Scan for the cell matching the given text and deliver its [x, y] coordinate at center. 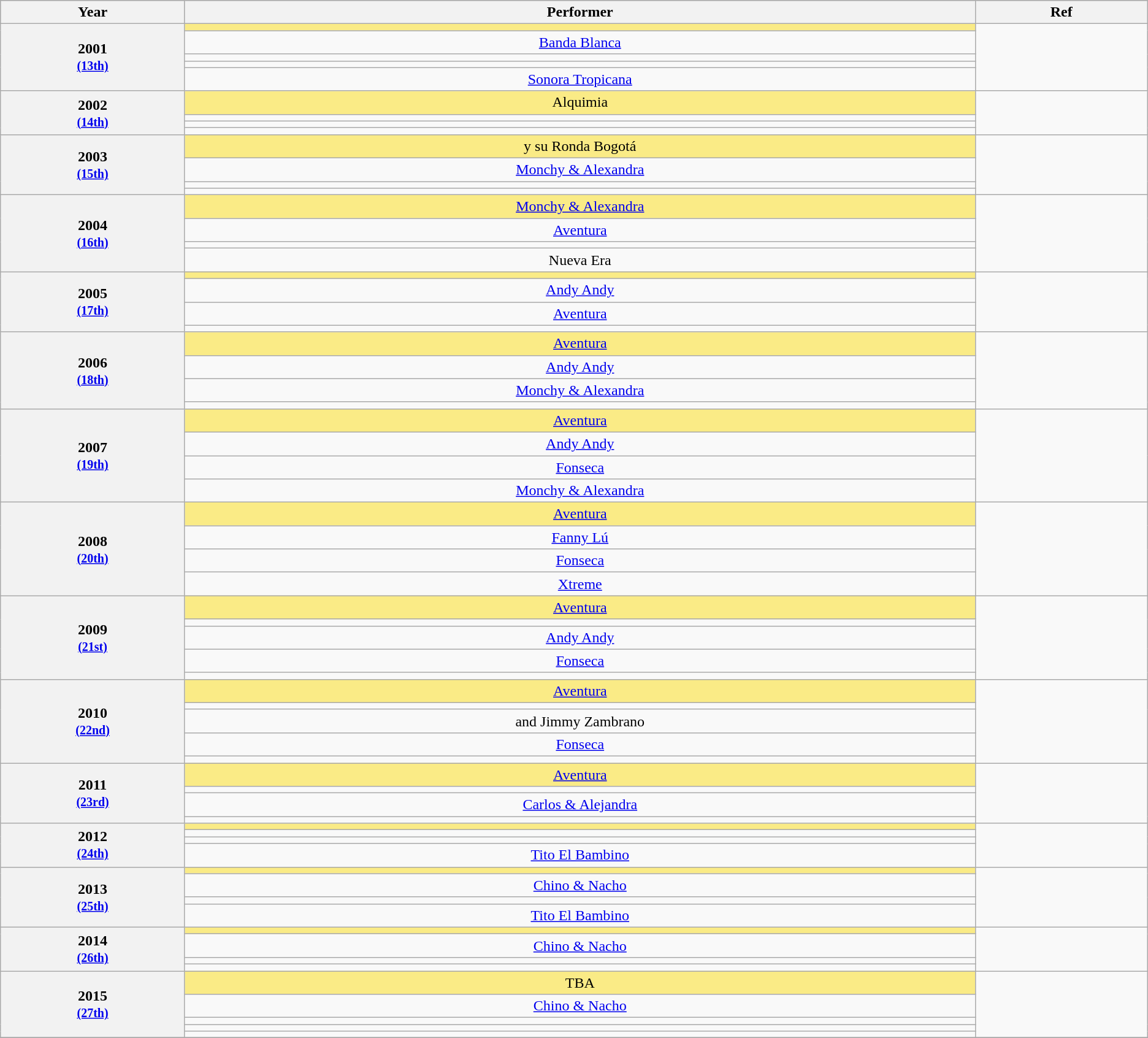
Fanny Lú [580, 537]
2003 (15th) [93, 164]
2007 (19th) [93, 455]
2004 (16th) [93, 233]
Carlos & Alejandra [580, 805]
Nueva Era [580, 260]
2001 (13th) [93, 58]
2010 (22nd) [93, 721]
Performer [580, 12]
Xtreme [580, 584]
2005 (17th) [93, 302]
Alquimia [580, 102]
TBA [580, 982]
2012 (24th) [93, 845]
Sonora Tropicana [580, 79]
and Jimmy Zambrano [580, 721]
2011 (23rd) [93, 793]
Ref [1061, 12]
2006 (18th) [93, 371]
2009 (21st) [93, 637]
2002 (14th) [93, 113]
2013 (25th) [93, 897]
Year [93, 12]
2015 (27th) [93, 1004]
2014 (26th) [93, 948]
Banda Blanca [580, 42]
y su Ronda Bogotá [580, 146]
2008 (20th) [93, 549]
